Output the (x, y) coordinate of the center of the cell containing the given text.  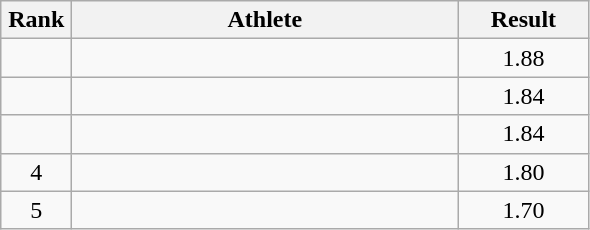
1.80 (524, 172)
4 (36, 172)
Athlete (265, 20)
5 (36, 210)
1.88 (524, 58)
1.70 (524, 210)
Rank (36, 20)
Result (524, 20)
